Provide the (x, y) coordinate of the cell's center where the given text is located.  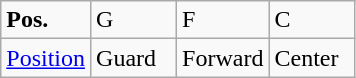
G (134, 20)
Position (46, 58)
C (312, 20)
Center (312, 58)
F (223, 20)
Forward (223, 58)
Pos. (46, 20)
Guard (134, 58)
